Output the (x, y) coordinate of the center of the cell containing the given text.  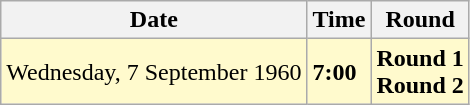
Time (339, 20)
Date (154, 20)
Round 1Round 2 (420, 72)
Round (420, 20)
7:00 (339, 72)
Wednesday, 7 September 1960 (154, 72)
